Capture the cell that displays the provided text and extract its [X, Y] central coordinate. 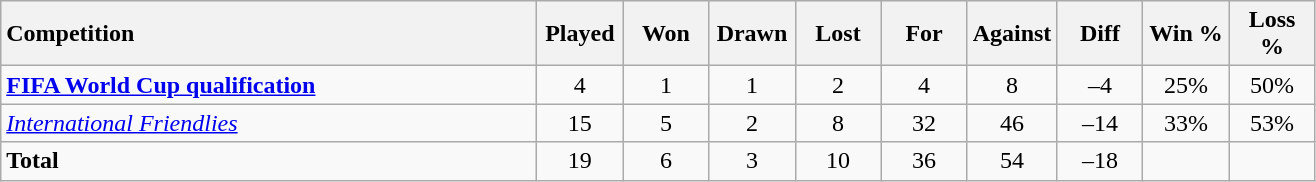
Lost [838, 34]
Diff [1100, 34]
15 [580, 123]
46 [1012, 123]
10 [838, 161]
32 [924, 123]
19 [580, 161]
–18 [1100, 161]
–14 [1100, 123]
Win % [1186, 34]
Drawn [752, 34]
Won [666, 34]
International Friendlies [269, 123]
Loss % [1272, 34]
54 [1012, 161]
5 [666, 123]
3 [752, 161]
Played [580, 34]
Total [269, 161]
36 [924, 161]
Competition [269, 34]
25% [1186, 85]
53% [1272, 123]
FIFA World Cup qualification [269, 85]
–4 [1100, 85]
Against [1012, 34]
33% [1186, 123]
For [924, 34]
6 [666, 161]
50% [1272, 85]
